Return the [X, Y] coordinate for the center point of the cell that contains the specified text.  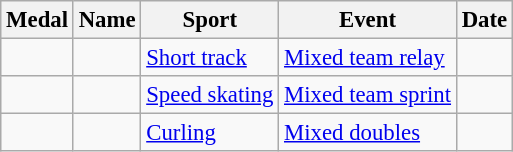
Date [484, 20]
Name [107, 20]
Mixed doubles [368, 133]
Medal [38, 20]
Mixed team sprint [368, 95]
Short track [210, 58]
Curling [210, 133]
Event [368, 20]
Mixed team relay [368, 58]
Speed skating [210, 95]
Sport [210, 20]
